Provide the (X, Y) coordinate of the cell's center where the given text is located.  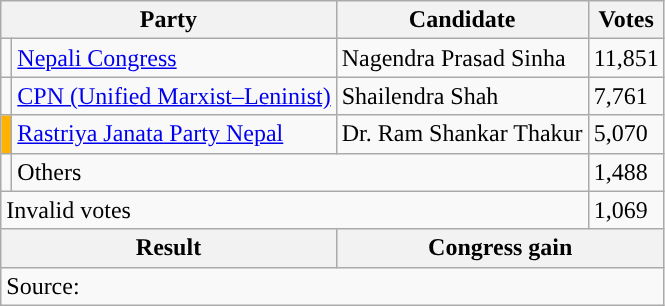
Party (168, 20)
1,488 (626, 172)
Congress gain (500, 248)
Source: (333, 286)
Invalid votes (294, 210)
Shailendra Shah (462, 96)
Votes (626, 20)
1,069 (626, 210)
Result (168, 248)
Others (300, 172)
5,070 (626, 134)
Candidate (462, 20)
Nagendra Prasad Sinha (462, 58)
11,851 (626, 58)
7,761 (626, 96)
Dr. Ram Shankar Thakur (462, 134)
CPN (Unified Marxist–Leninist) (174, 96)
Rastriya Janata Party Nepal (174, 134)
Nepali Congress (174, 58)
